Provide the (X, Y) coordinate of the cell's center where the given text is located.  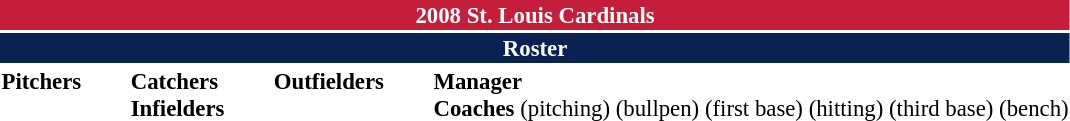
Roster (535, 48)
2008 St. Louis Cardinals (535, 15)
